Output the (x, y) coordinate of the center of the cell containing the given text.  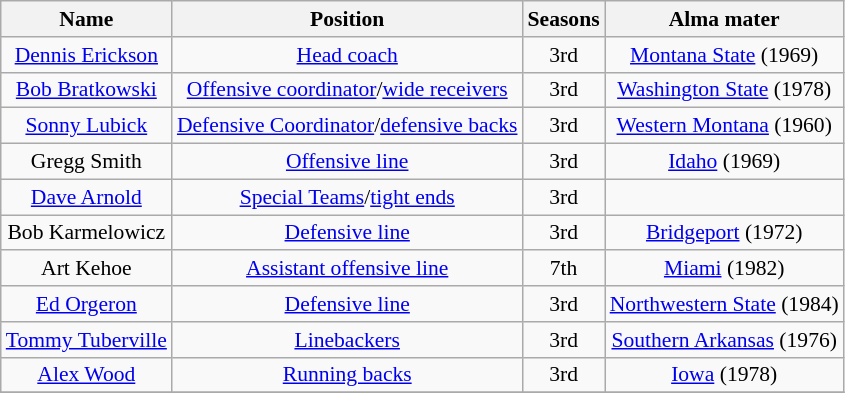
Bob Bratkowski (86, 90)
Alma mater (724, 19)
Defensive Coordinator/defensive backs (348, 126)
Dennis Erickson (86, 55)
Southern Arkansas (1976) (724, 340)
Sonny Lubick (86, 126)
Linebackers (348, 340)
Running backs (348, 375)
Washington State (1978) (724, 90)
Offensive coordinator/wide receivers (348, 90)
Western Montana (1960) (724, 126)
Tommy Tuberville (86, 340)
Seasons (564, 19)
Offensive line (348, 162)
Head coach (348, 55)
Miami (1982) (724, 269)
Position (348, 19)
Ed Orgeron (86, 304)
Iowa (1978) (724, 375)
7th (564, 269)
Bob Karmelowicz (86, 233)
Northwestern State (1984) (724, 304)
Assistant offensive line (348, 269)
Alex Wood (86, 375)
Name (86, 19)
Bridgeport (1972) (724, 233)
Special Teams/tight ends (348, 197)
Art Kehoe (86, 269)
Dave Arnold (86, 197)
Montana State (1969) (724, 55)
Gregg Smith (86, 162)
Idaho (1969) (724, 162)
